From the cell containing the given text, extract its center point as [X, Y] coordinate. 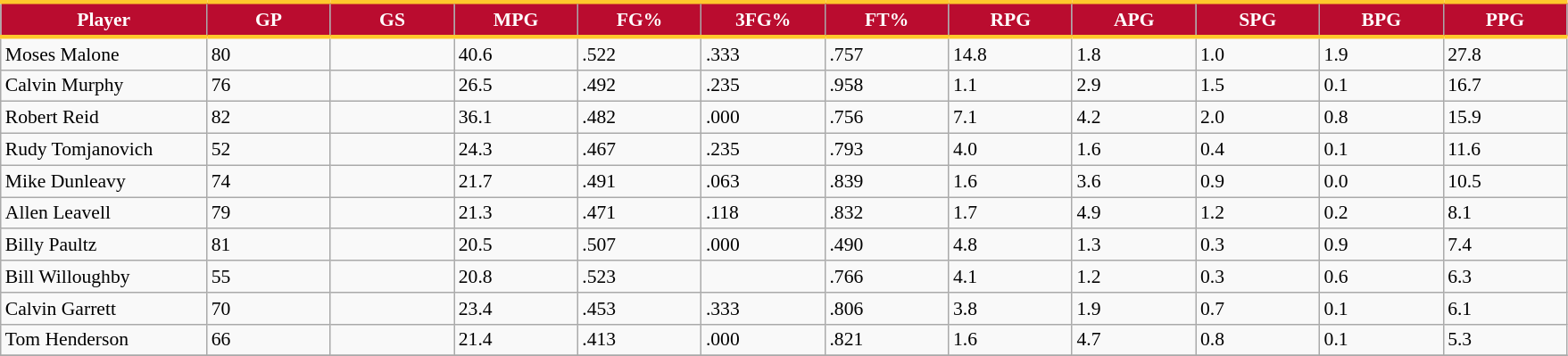
4.1 [1010, 277]
21.3 [516, 213]
.507 [639, 245]
52 [270, 150]
Moses Malone [104, 54]
14.8 [1010, 54]
16.7 [1505, 86]
4.7 [1133, 340]
.490 [887, 245]
.806 [887, 309]
Allen Leavell [104, 213]
21.4 [516, 340]
4.0 [1010, 150]
.757 [887, 54]
15.9 [1505, 118]
3.8 [1010, 309]
3.6 [1133, 181]
PPG [1505, 20]
.522 [639, 54]
.766 [887, 277]
.839 [887, 181]
1.3 [1133, 245]
.793 [887, 150]
80 [270, 54]
.413 [639, 340]
4.9 [1133, 213]
.118 [764, 213]
10.5 [1505, 181]
26.5 [516, 86]
24.3 [516, 150]
SPG [1258, 20]
Robert Reid [104, 118]
.482 [639, 118]
20.8 [516, 277]
20.5 [516, 245]
6.3 [1505, 277]
.491 [639, 181]
8.1 [1505, 213]
.832 [887, 213]
1.1 [1010, 86]
0.7 [1258, 309]
Bill Willoughby [104, 277]
82 [270, 118]
76 [270, 86]
4.8 [1010, 245]
Rudy Tomjanovich [104, 150]
23.4 [516, 309]
1.5 [1258, 86]
FT% [887, 20]
7.1 [1010, 118]
1.7 [1010, 213]
0.4 [1258, 150]
RPG [1010, 20]
36.1 [516, 118]
5.3 [1505, 340]
Billy Paultz [104, 245]
Tom Henderson [104, 340]
0.0 [1381, 181]
79 [270, 213]
BPG [1381, 20]
81 [270, 245]
Player [104, 20]
GS [393, 20]
74 [270, 181]
70 [270, 309]
0.6 [1381, 277]
11.6 [1505, 150]
66 [270, 340]
3FG% [764, 20]
.471 [639, 213]
.523 [639, 277]
2.0 [1258, 118]
1.8 [1133, 54]
7.4 [1505, 245]
Mike Dunleavy [104, 181]
.453 [639, 309]
.756 [887, 118]
APG [1133, 20]
MPG [516, 20]
6.1 [1505, 309]
27.8 [1505, 54]
Calvin Murphy [104, 86]
.063 [764, 181]
.492 [639, 86]
55 [270, 277]
4.2 [1133, 118]
2.9 [1133, 86]
.467 [639, 150]
GP [270, 20]
.821 [887, 340]
.958 [887, 86]
1.0 [1258, 54]
FG% [639, 20]
Calvin Garrett [104, 309]
21.7 [516, 181]
0.2 [1381, 213]
40.6 [516, 54]
